Extract the (x, y) coordinate from the center of the cell holding the provided text.  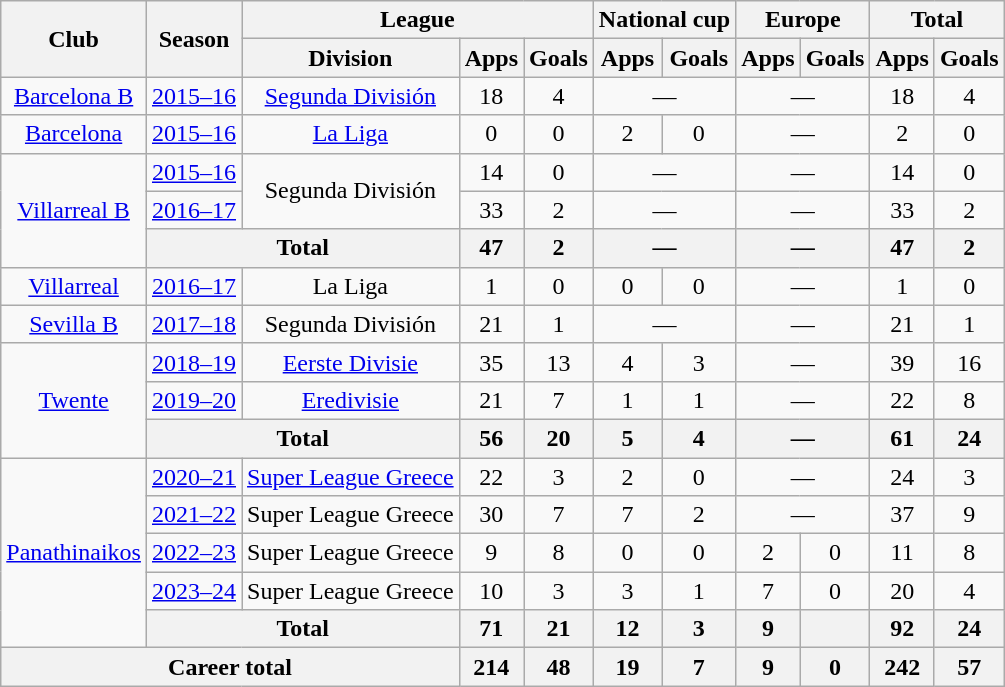
10 (491, 591)
2017–18 (194, 324)
Panathinaikos (74, 553)
242 (902, 667)
56 (491, 438)
19 (627, 667)
39 (902, 362)
2018–19 (194, 362)
37 (902, 515)
Club (74, 39)
League (418, 20)
Villarreal B (74, 210)
30 (491, 515)
35 (491, 362)
Sevilla B (74, 324)
2020–21 (194, 477)
2022–23 (194, 553)
Division (351, 58)
13 (559, 362)
11 (902, 553)
57 (969, 667)
Season (194, 39)
Eerste Divisie (351, 362)
Twente (74, 400)
Eredivisie (351, 400)
61 (902, 438)
2023–24 (194, 591)
48 (559, 667)
2021–22 (194, 515)
Europe (803, 20)
2019–20 (194, 400)
Villarreal (74, 286)
Career total (230, 667)
92 (902, 629)
Barcelona B (74, 96)
16 (969, 362)
Barcelona (74, 134)
71 (491, 629)
National cup (664, 20)
12 (627, 629)
214 (491, 667)
5 (627, 438)
